Provide the (X, Y) coordinate of the cell's center where the given text is located.  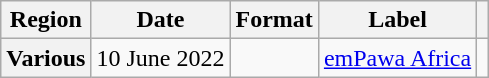
Various (46, 58)
Label (397, 20)
10 June 2022 (160, 58)
emPawa Africa (397, 58)
Region (46, 20)
Format (274, 20)
Date (160, 20)
